Determine the (x, y) coordinate at the center of the cell enclosing the given text.  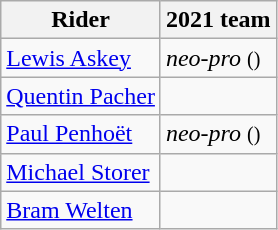
Michael Storer (81, 172)
Paul Penhoët (81, 134)
2021 team (218, 20)
Lewis Askey (81, 58)
Quentin Pacher (81, 96)
Bram Welten (81, 210)
Rider (81, 20)
